Detect which cell encompasses the target text, then output its [X, Y] center coordinate. 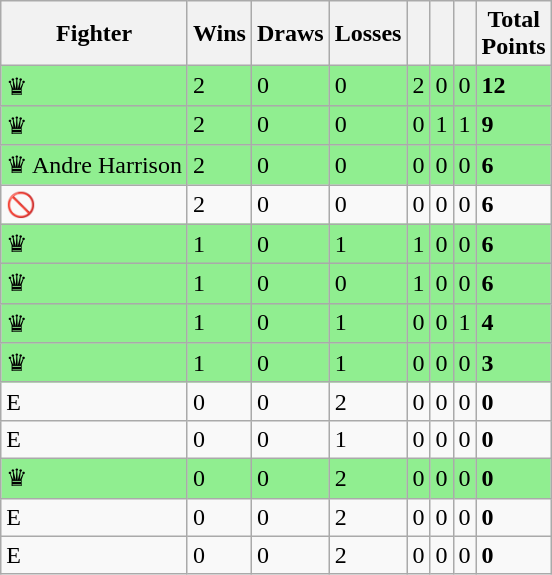
♛ Andre Harrison [94, 165]
Total Points [514, 34]
3 [514, 363]
9 [514, 125]
Fighter [94, 34]
Wins [219, 34]
🚫 [94, 204]
Losses [368, 34]
Draws [290, 34]
12 [514, 86]
4 [514, 323]
